Scan for the cell matching the given text and deliver its (X, Y) coordinate at center. 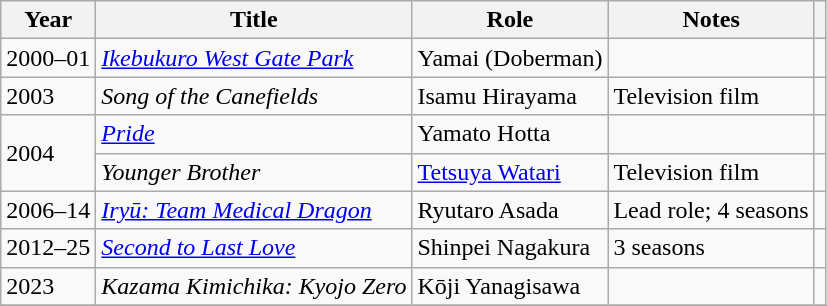
Title (254, 20)
Kōji Yanagisawa (510, 286)
Lead role; 4 seasons (711, 210)
2012–25 (48, 248)
Iryū: Team Medical Dragon (254, 210)
Notes (711, 20)
Second to Last Love (254, 248)
2003 (48, 96)
Kazama Kimichika: Kyojo Zero (254, 286)
Younger Brother (254, 172)
Role (510, 20)
Year (48, 20)
Yamai (Doberman) (510, 58)
Pride (254, 134)
2004 (48, 153)
Ryutaro Asada (510, 210)
3 seasons (711, 248)
Ikebukuro West Gate Park (254, 58)
2000–01 (48, 58)
Song of the Canefields (254, 96)
Yamato Hotta (510, 134)
2006–14 (48, 210)
Isamu Hirayama (510, 96)
2023 (48, 286)
Tetsuya Watari (510, 172)
Shinpei Nagakura (510, 248)
